Search for the cell housing the specified text and yield its [x, y] center coordinate. 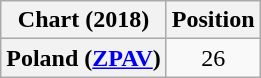
Position [213, 20]
Poland (ZPAV) [84, 58]
26 [213, 58]
Chart (2018) [84, 20]
